Output the (x, y) coordinate of the center of the cell containing the given text.  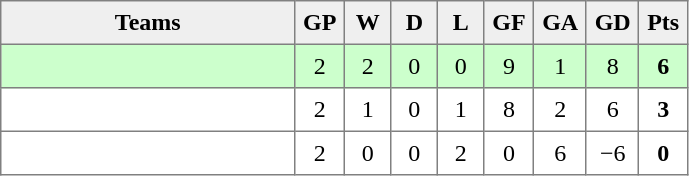
GA (560, 23)
3 (663, 110)
9 (509, 66)
L (461, 23)
Teams (148, 23)
D (414, 23)
Pts (663, 23)
−6 (612, 153)
GF (509, 23)
GP (320, 23)
W (368, 23)
GD (612, 23)
